Scan for the cell matching the given text and deliver its (X, Y) coordinate at center. 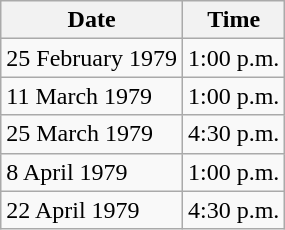
8 April 1979 (92, 172)
Time (233, 20)
22 April 1979 (92, 210)
25 February 1979 (92, 58)
Date (92, 20)
11 March 1979 (92, 96)
25 March 1979 (92, 134)
